Identify which cell holds the provided text, then report its [x, y] central coordinate. 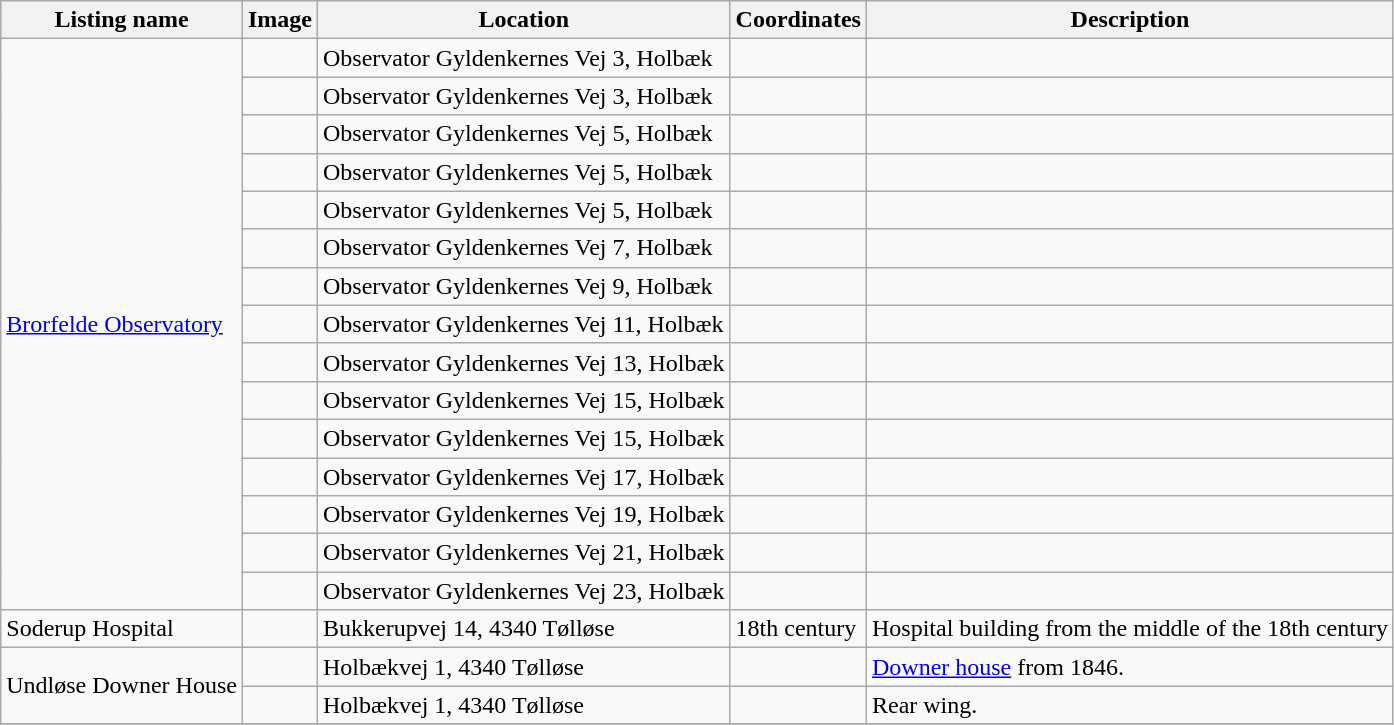
Observator Gyldenkernes Vej 9, Holbæk [524, 286]
Observator Gyldenkernes Vej 19, Holbæk [524, 515]
Listing name [122, 20]
Observator Gyldenkernes Vej 13, Holbæk [524, 362]
Downer house from 1846. [1130, 667]
18th century [798, 629]
Description [1130, 20]
Soderup Hospital [122, 629]
Coordinates [798, 20]
Observator Gyldenkernes Vej 17, Holbæk [524, 477]
Brorfelde Observatory [122, 324]
Image [280, 20]
Observator Gyldenkernes Vej 23, Holbæk [524, 591]
Undløse Downer House [122, 686]
Bukkerupvej 14, 4340 Tølløse [524, 629]
Observator Gyldenkernes Vej 21, Holbæk [524, 553]
Rear wing. [1130, 705]
Location [524, 20]
Observator Gyldenkernes Vej 7, Holbæk [524, 248]
Observator Gyldenkernes Vej 11, Holbæk [524, 324]
Hospital building from the middle of the 18th century [1130, 629]
